Determine the (x, y) coordinate at the center of the cell enclosing the given text.  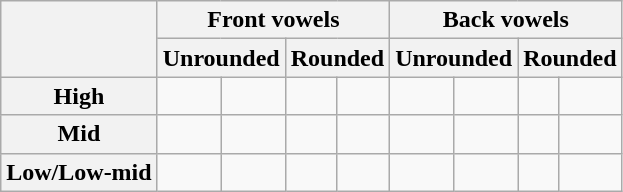
Mid (79, 134)
Front vowels (273, 20)
Low/Low-mid (79, 172)
Back vowels (506, 20)
High (79, 96)
